Output the [X, Y] coordinate of the center of the cell containing the given text.  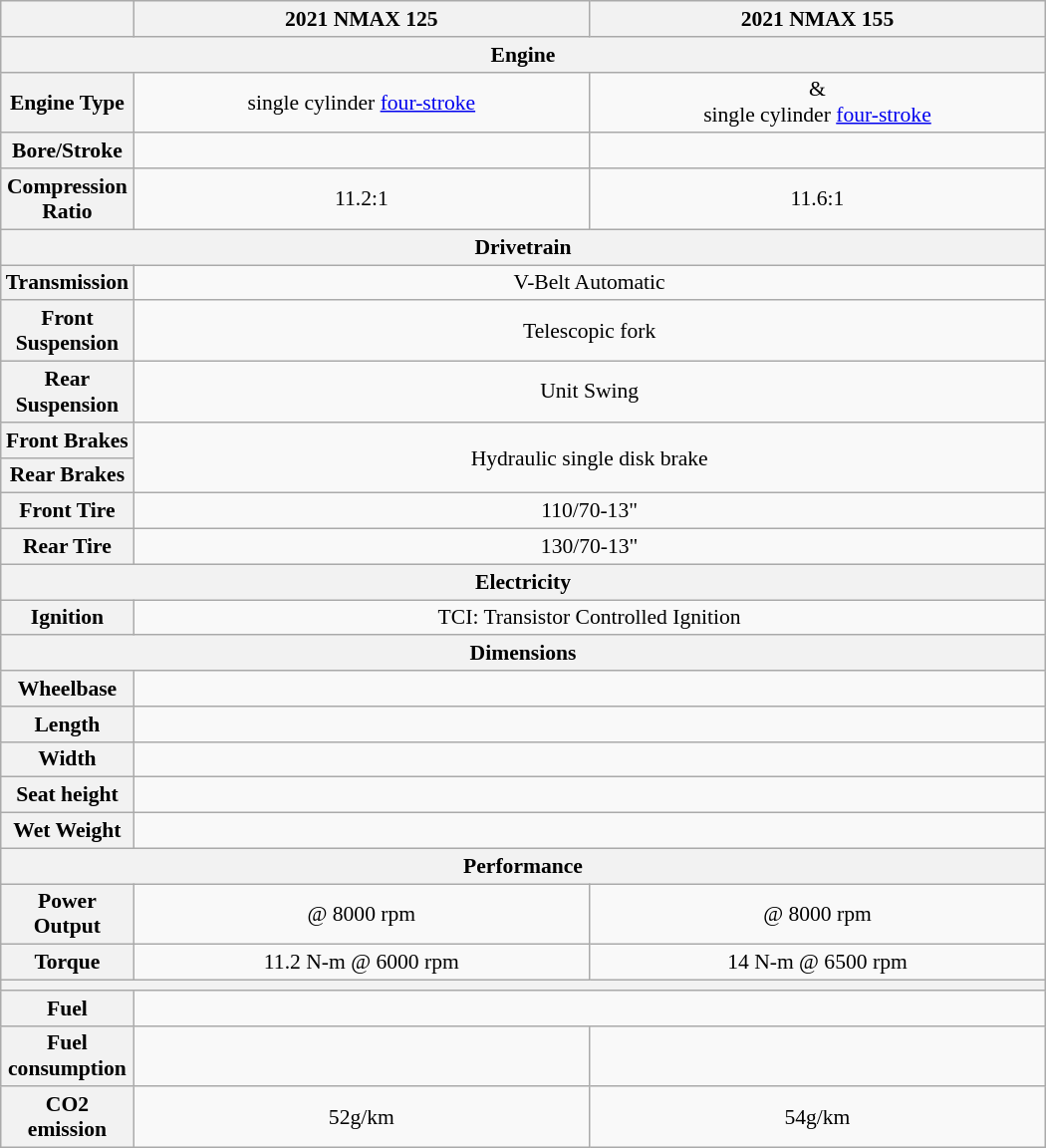
single cylinder four-stroke [362, 102]
130/70-13" [590, 547]
Electricity [523, 582]
Front Suspension [68, 331]
Bore/Stroke [68, 151]
CO2 emission [68, 1118]
Performance [523, 866]
Length [68, 724]
Compression Ratio [68, 199]
14 N-m @ 6500 rpm [818, 963]
Telescopic fork [590, 331]
Unit Swing [590, 393]
110/70-13" [590, 511]
Rear Suspension [68, 393]
52g/km [362, 1118]
2021 NMAX 125 [362, 19]
Torque [68, 963]
11.2:1 [362, 199]
Front Tire [68, 511]
Power Output [68, 915]
11.6:1 [818, 199]
Width [68, 759]
Wheelbase [68, 689]
Hydraulic single disk brake [590, 458]
54g/km [818, 1118]
Engine [523, 55]
& single cylinder four-stroke [818, 102]
Rear Brakes [68, 475]
Engine Type [68, 102]
2021 NMAX 155 [818, 19]
TCI: Transistor Controlled Ignition [590, 618]
Front Brakes [68, 440]
Rear Tire [68, 547]
Seat height [68, 795]
Fuel [68, 1008]
11.2 N-m @ 6000 rpm [362, 963]
Transmission [68, 283]
Wet Weight [68, 831]
Ignition [68, 618]
Drivetrain [523, 247]
Dimensions [523, 654]
V-Belt Automatic [590, 283]
Fuel consumption [68, 1056]
